Provide the (x, y) coordinate of the cell's center where the given text is located.  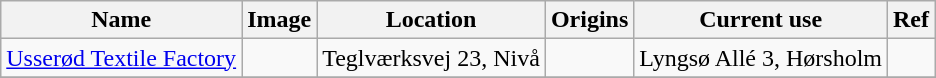
Name (122, 20)
Usserød Textile Factory (122, 58)
Ref (912, 20)
Current use (761, 20)
Lyngsø Allé 3, Hørsholm (761, 58)
Location (432, 20)
Origins (589, 20)
Teglværksvej 23, Nivå (432, 58)
Image (280, 20)
